Detect which cell encompasses the target text, then output its [x, y] center coordinate. 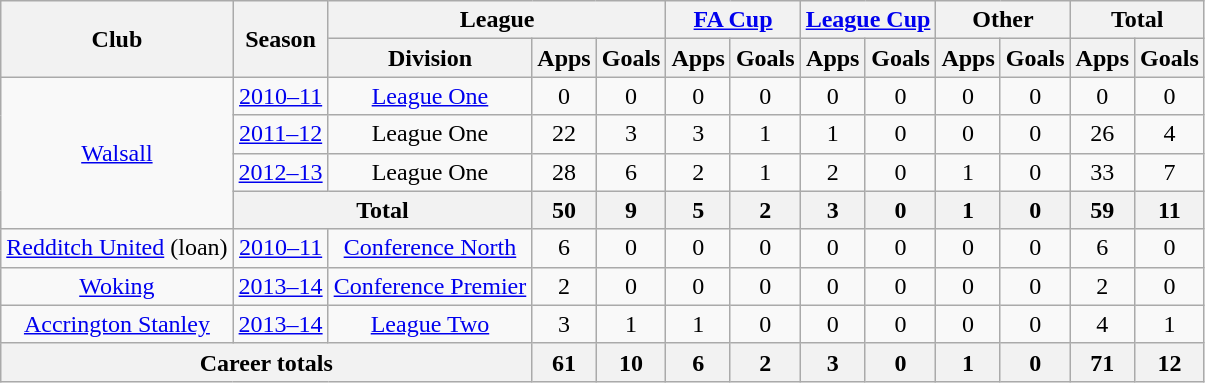
League Cup [868, 20]
League [497, 20]
50 [564, 210]
26 [1102, 134]
22 [564, 134]
9 [631, 210]
59 [1102, 210]
7 [1170, 172]
FA Cup [733, 20]
Division [430, 58]
Walsall [117, 153]
33 [1102, 172]
2012–13 [280, 172]
Season [280, 39]
71 [1102, 362]
11 [1170, 210]
Conference Premier [430, 286]
Accrington Stanley [117, 324]
League Two [430, 324]
Redditch United (loan) [117, 248]
61 [564, 362]
Conference North [430, 248]
Woking [117, 286]
5 [698, 210]
Club [117, 39]
10 [631, 362]
Career totals [266, 362]
Other [1003, 20]
12 [1170, 362]
2011–12 [280, 134]
28 [564, 172]
